Identify which cell holds the provided text, then report its [X, Y] central coordinate. 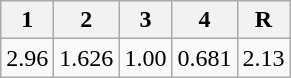
1.626 [86, 58]
R [264, 20]
4 [204, 20]
3 [146, 20]
2.96 [28, 58]
0.681 [204, 58]
2 [86, 20]
1 [28, 20]
1.00 [146, 58]
2.13 [264, 58]
